Extract the [x, y] coordinate from the center of the cell holding the provided text.  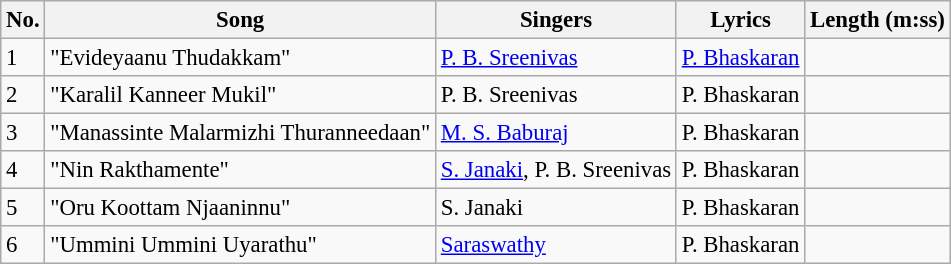
Lyrics [740, 20]
Saraswathy [556, 245]
3 [23, 133]
M. S. Baburaj [556, 133]
Singers [556, 20]
"Evideyaanu Thudakkam" [240, 58]
"Ummini Ummini Uyarathu" [240, 245]
Song [240, 20]
4 [23, 170]
S. Janaki, P. B. Sreenivas [556, 170]
"Manassinte Malarmizhi Thuranneedaan" [240, 133]
5 [23, 208]
"Oru Koottam Njaaninnu" [240, 208]
6 [23, 245]
S. Janaki [556, 208]
No. [23, 20]
Length (m:ss) [878, 20]
1 [23, 58]
"Nin Rakthamente" [240, 170]
"Karalil Kanneer Mukil" [240, 95]
2 [23, 95]
